Extract the (x, y) coordinate from the center of the cell holding the provided text.  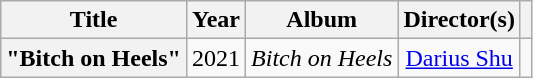
2021 (216, 58)
Year (216, 20)
"Bitch on Heels" (94, 58)
Album (322, 20)
Director(s) (460, 20)
Darius Shu (460, 58)
Bitch on Heels (322, 58)
Title (94, 20)
